Determine the (x, y) coordinate at the center of the cell enclosing the given text.  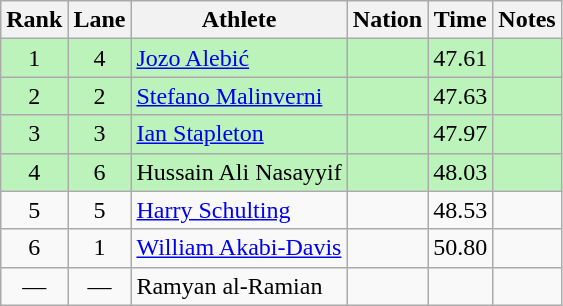
Ian Stapleton (239, 134)
Harry Schulting (239, 210)
Jozo Alebić (239, 58)
Athlete (239, 20)
50.80 (460, 248)
47.63 (460, 96)
47.61 (460, 58)
Nation (387, 20)
Notes (527, 20)
48.03 (460, 172)
Hussain Ali Nasayyif (239, 172)
48.53 (460, 210)
Lane (100, 20)
Rank (34, 20)
Ramyan al-Ramian (239, 286)
Time (460, 20)
47.97 (460, 134)
William Akabi-Davis (239, 248)
Stefano Malinverni (239, 96)
